Find where the given text appears and provide that cell's center as (x, y) coordinate. 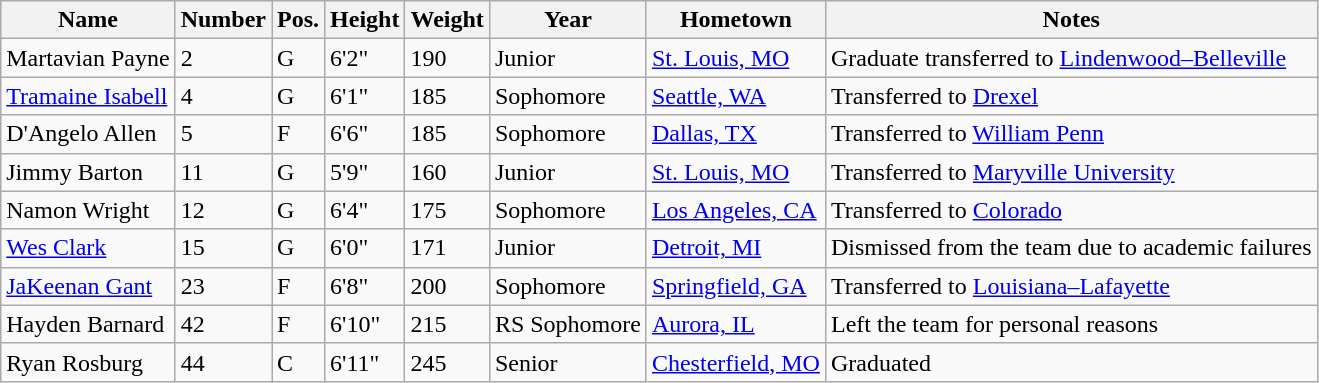
190 (447, 58)
Hayden Barnard (88, 324)
Left the team for personal reasons (1071, 324)
15 (223, 248)
Senior (568, 362)
RS Sophomore (568, 324)
171 (447, 248)
4 (223, 96)
Chesterfield, MO (736, 362)
Los Angeles, CA (736, 210)
Year (568, 20)
6'1" (365, 96)
175 (447, 210)
C (298, 362)
JaKeenan Gant (88, 286)
245 (447, 362)
6'4" (365, 210)
Tramaine Isabell (88, 96)
2 (223, 58)
Transferred to Drexel (1071, 96)
Pos. (298, 20)
Transferred to Maryville University (1071, 172)
160 (447, 172)
6'8" (365, 286)
44 (223, 362)
Dallas, TX (736, 134)
Name (88, 20)
Transferred to Colorado (1071, 210)
6'0" (365, 248)
Hometown (736, 20)
Weight (447, 20)
Springfield, GA (736, 286)
11 (223, 172)
Height (365, 20)
Graduate transferred to Lindenwood–Belleville (1071, 58)
Wes Clark (88, 248)
D'Angelo Allen (88, 134)
Dismissed from the team due to academic failures (1071, 248)
200 (447, 286)
42 (223, 324)
Detroit, MI (736, 248)
12 (223, 210)
Transferred to William Penn (1071, 134)
6'11" (365, 362)
Aurora, IL (736, 324)
215 (447, 324)
Jimmy Barton (88, 172)
Ryan Rosburg (88, 362)
5'9" (365, 172)
Namon Wright (88, 210)
Number (223, 20)
Transferred to Louisiana–Lafayette (1071, 286)
Seattle, WA (736, 96)
6'2" (365, 58)
6'6" (365, 134)
5 (223, 134)
6'10" (365, 324)
Graduated (1071, 362)
Notes (1071, 20)
Martavian Payne (88, 58)
23 (223, 286)
